Locate the cell with the specified text and output its [X, Y] center coordinate. 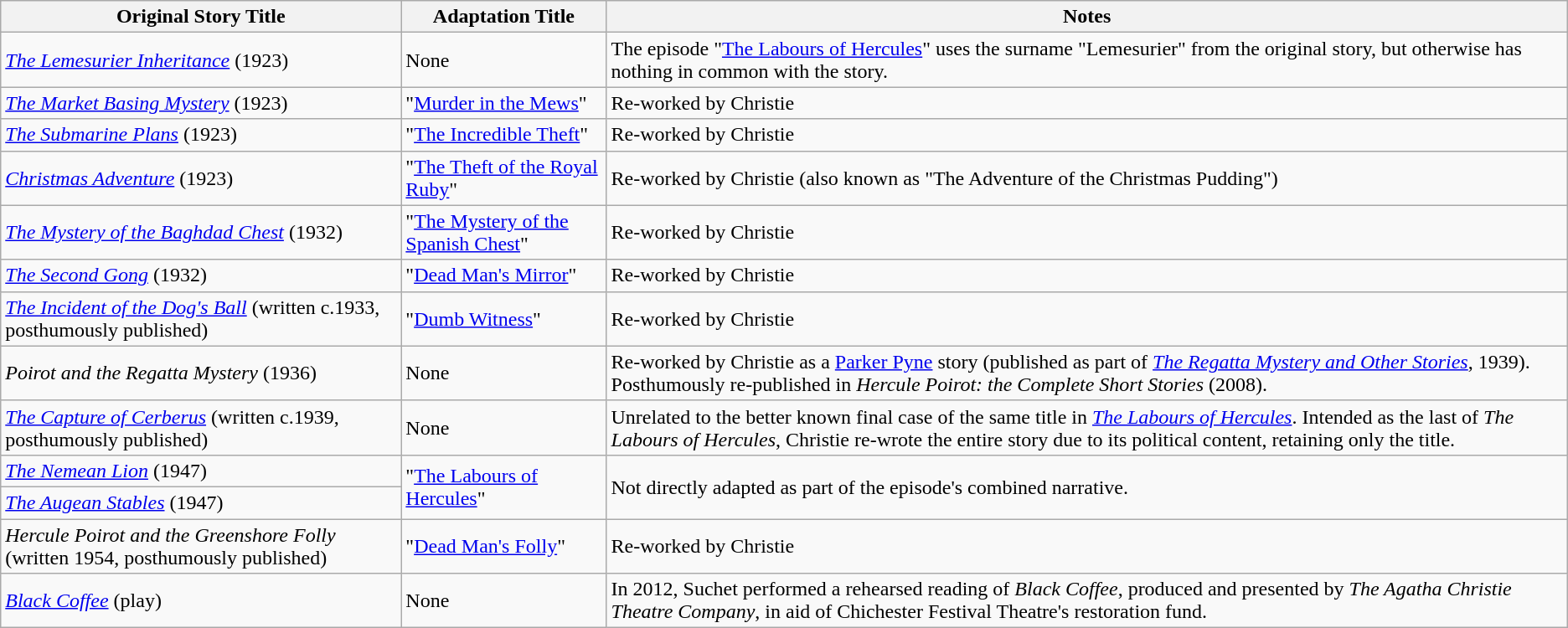
Poirot and the Regatta Mystery (1936) [201, 373]
Black Coffee (play) [201, 601]
The episode "The Labours of Hercules" uses the surname "Lemesurier" from the original story, but otherwise has nothing in common with the story. [1087, 60]
The Incident of the Dog's Ball (written c.1933, posthumously published) [201, 318]
Christmas Adventure (1923) [201, 178]
Original Story Title [201, 17]
"Dead Man's Mirror" [504, 275]
"The Theft of the Royal Ruby" [504, 178]
The Augean Stables (1947) [201, 502]
"Dead Man's Folly" [504, 546]
The Capture of Cerberus (written c.1939, posthumously published) [201, 427]
The Second Gong (1932) [201, 275]
The Submarine Plans (1923) [201, 135]
"The Incredible Theft" [504, 135]
The Lemesurier Inheritance (1923) [201, 60]
Not directly adapted as part of the episode's combined narrative. [1087, 486]
Hercule Poirot and the Greenshore Folly (written 1954, posthumously published) [201, 546]
The Market Basing Mystery (1923) [201, 103]
The Nemean Lion (1947) [201, 471]
Re-worked by Christie (also known as "The Adventure of the Christmas Pudding") [1087, 178]
Adaptation Title [504, 17]
Notes [1087, 17]
The Mystery of the Baghdad Chest (1932) [201, 233]
"The Mystery of the Spanish Chest" [504, 233]
"Dumb Witness" [504, 318]
"Murder in the Mews" [504, 103]
"The Labours of Hercules" [504, 486]
